Output the [x, y] coordinate of the center of the cell containing the given text.  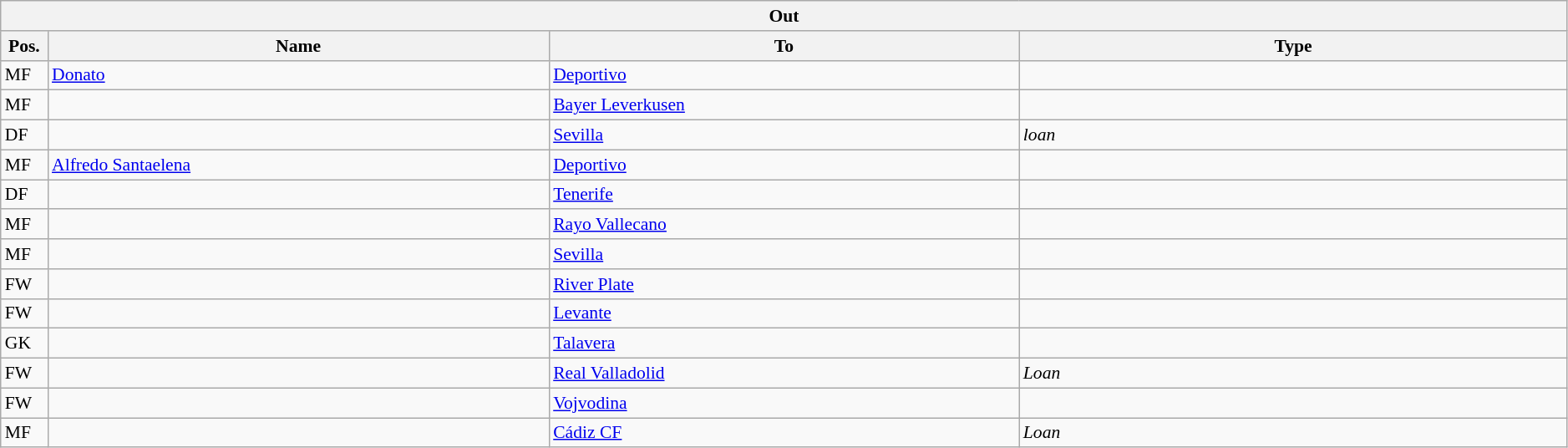
River Plate [784, 284]
Alfredo Santaelena [298, 165]
Name [298, 46]
Talavera [784, 344]
GK [24, 344]
Vojvodina [784, 403]
loan [1293, 135]
Pos. [24, 46]
Tenerife [784, 195]
Cádiz CF [784, 433]
To [784, 46]
Levante [784, 313]
Out [784, 16]
Real Valladolid [784, 374]
Donato [298, 75]
Bayer Leverkusen [784, 105]
Rayo Vallecano [784, 225]
Type [1293, 46]
